Return [X, Y] of the center of cell containing provided text 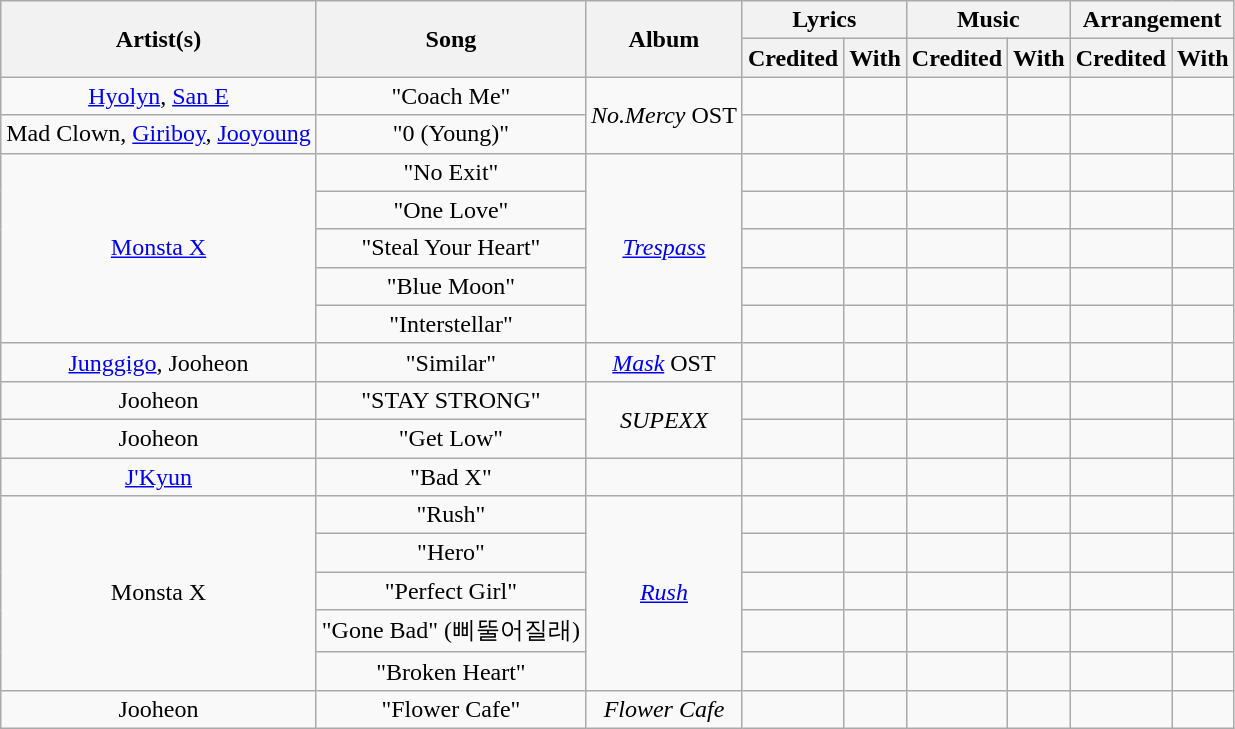
"Hero" [450, 553]
"Bad X" [450, 477]
"STAY STRONG" [450, 400]
"One Love" [450, 210]
"Broken Heart" [450, 671]
"No Exit" [450, 172]
"Steal Your Heart" [450, 248]
Flower Cafe [664, 709]
"Get Low" [450, 438]
Junggigo, Jooheon [159, 362]
J'Kyun [159, 477]
SUPEXX [664, 419]
"Gone Bad" (삐뚤어질래) [450, 632]
"Coach Me" [450, 96]
"Rush" [450, 515]
"Flower Cafe" [450, 709]
Hyolyn, San E [159, 96]
"Similar" [450, 362]
Lyrics [824, 20]
Rush [664, 594]
Artist(s) [159, 39]
Mask OST [664, 362]
Album [664, 39]
Song [450, 39]
Music [988, 20]
Mad Clown, Giriboy, Jooyoung [159, 134]
Arrangement [1152, 20]
Trespass [664, 248]
"0 (Young)" [450, 134]
No.Mercy OST [664, 115]
"Interstellar" [450, 324]
"Perfect Girl" [450, 591]
"Blue Moon" [450, 286]
